Pinpoint the cell where the given text exists, returning its [x, y] midpoint coordinate. 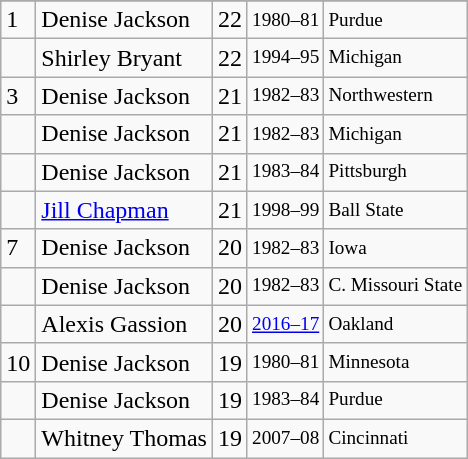
3 [18, 96]
2016–17 [285, 324]
Oakland [396, 324]
1994–95 [285, 58]
1 [18, 20]
Ball State [396, 210]
Pittsburgh [396, 172]
2007–08 [285, 438]
C. Missouri State [396, 286]
Alexis Gassion [124, 324]
7 [18, 248]
Northwestern [396, 96]
Shirley Bryant [124, 58]
Cincinnati [396, 438]
Minnesota [396, 362]
Iowa [396, 248]
10 [18, 362]
Jill Chapman [124, 210]
1998–99 [285, 210]
Whitney Thomas [124, 438]
